Find where the given text appears and provide that cell's center as (X, Y) coordinate. 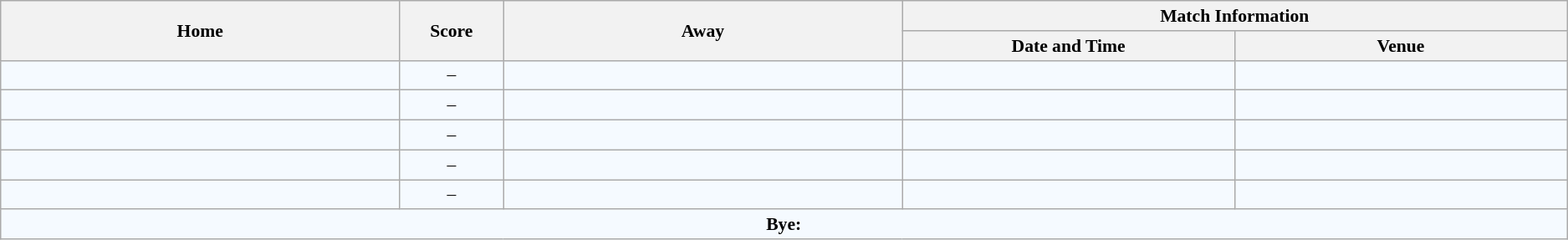
Match Information (1234, 16)
Date and Time (1069, 46)
Score (452, 30)
Venue (1400, 46)
Home (201, 30)
Bye: (784, 225)
Away (702, 30)
